Search for the cell housing the specified text and yield its (x, y) center coordinate. 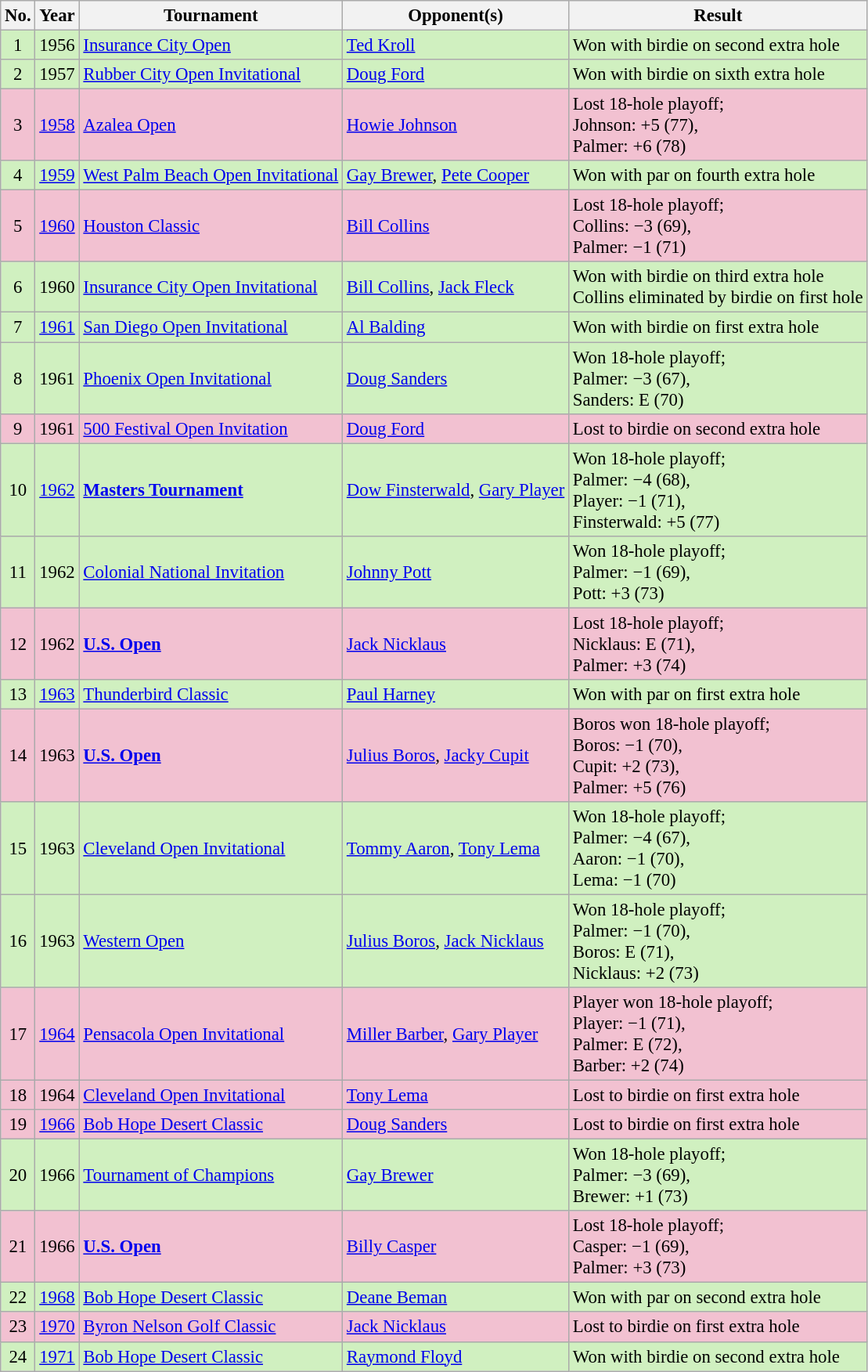
Gay Brewer (456, 1175)
Insurance City Open Invitational (211, 287)
1970 (57, 1327)
19 (18, 1125)
24 (18, 1356)
Player won 18-hole playoff;Player: −1 (71),Palmer: E (72),Barber: +2 (74) (719, 1034)
Won 18-hole playoff;Palmer: −1 (70),Boros: E (71),Nicklaus: +2 (73) (719, 941)
Johnny Pott (456, 572)
8 (18, 378)
14 (18, 755)
17 (18, 1034)
Ted Kroll (456, 45)
Won 18-hole playoff;Palmer: −4 (68),Player: −1 (71),Finsterwald: +5 (77) (719, 490)
Gay Brewer, Pete Cooper (456, 175)
Lost 18-hole playoff;Johnson: +5 (77),Palmer: +6 (78) (719, 125)
Won with birdie on sixth extra hole (719, 74)
3 (18, 125)
Won 18-hole playoff;Palmer: −1 (69),Pott: +3 (73) (719, 572)
Raymond Floyd (456, 1356)
Thunderbird Classic (211, 695)
Opponent(s) (456, 16)
Won with par on fourth extra hole (719, 175)
6 (18, 287)
Won 18-hole playoff;Palmer: −3 (69),Brewer: +1 (73) (719, 1175)
Miller Barber, Gary Player (456, 1034)
23 (18, 1327)
Lost 18-hole playoff;Casper: −1 (69),Palmer: +3 (73) (719, 1247)
Azalea Open (211, 125)
Tony Lema (456, 1096)
Pensacola Open Invitational (211, 1034)
Won 18-hole playoff;Palmer: −4 (67),Aaron: −1 (70),Lema: −1 (70) (719, 849)
1959 (57, 175)
Masters Tournament (211, 490)
1956 (57, 45)
22 (18, 1298)
Tournament (211, 16)
11 (18, 572)
Deane Beman (456, 1298)
Insurance City Open (211, 45)
Won with par on first extra hole (719, 695)
Houston Classic (211, 226)
Bill Collins, Jack Fleck (456, 287)
Julius Boros, Jacky Cupit (456, 755)
Julius Boros, Jack Nicklaus (456, 941)
Result (719, 16)
No. (18, 16)
Year (57, 16)
4 (18, 175)
1968 (57, 1298)
Al Balding (456, 327)
San Diego Open Invitational (211, 327)
9 (18, 428)
Tournament of Champions (211, 1175)
16 (18, 941)
Phoenix Open Invitational (211, 378)
Lost to birdie on second extra hole (719, 428)
15 (18, 849)
1957 (57, 74)
1958 (57, 125)
Byron Nelson Golf Classic (211, 1327)
Dow Finsterwald, Gary Player (456, 490)
West Palm Beach Open Invitational (211, 175)
Rubber City Open Invitational (211, 74)
Colonial National Invitation (211, 572)
Billy Casper (456, 1247)
12 (18, 644)
Lost 18-hole playoff;Collins: −3 (69),Palmer: −1 (71) (719, 226)
20 (18, 1175)
10 (18, 490)
Won with par on second extra hole (719, 1298)
Western Open (211, 941)
500 Festival Open Invitation (211, 428)
7 (18, 327)
5 (18, 226)
Bill Collins (456, 226)
Won 18-hole playoff;Palmer: −3 (67),Sanders: E (70) (719, 378)
Howie Johnson (456, 125)
13 (18, 695)
21 (18, 1247)
Paul Harney (456, 695)
Boros won 18-hole playoff;Boros: −1 (70),Cupit: +2 (73),Palmer: +5 (76) (719, 755)
1 (18, 45)
1971 (57, 1356)
Lost 18-hole playoff;Nicklaus: E (71),Palmer: +3 (74) (719, 644)
Won with birdie on first extra hole (719, 327)
18 (18, 1096)
Won with birdie on third extra holeCollins eliminated by birdie on first hole (719, 287)
Tommy Aaron, Tony Lema (456, 849)
2 (18, 74)
